Pinpoint the cell where the given text exists, returning its [x, y] midpoint coordinate. 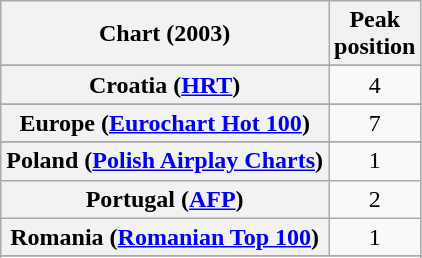
4 [375, 85]
Portugal (AFP) [165, 199]
Croatia (HRT) [165, 85]
Europe (Eurochart Hot 100) [165, 123]
Chart (2003) [165, 34]
2 [375, 199]
7 [375, 123]
Poland (Polish Airplay Charts) [165, 161]
Peakposition [375, 34]
Romania (Romanian Top 100) [165, 237]
